Provide the [x, y] coordinate of the cell's center where the given text is located.  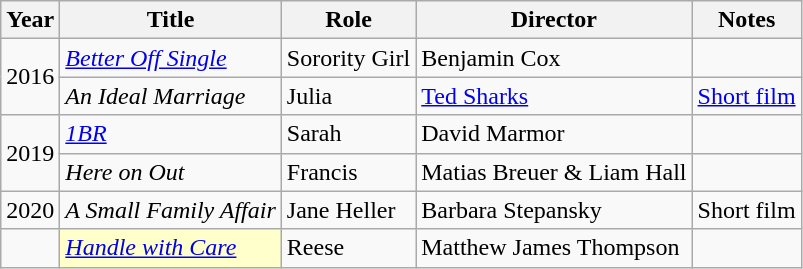
2019 [30, 153]
Better Off Single [171, 58]
Matthew James Thompson [554, 248]
Matias Breuer & Liam Hall [554, 172]
An Ideal Marriage [171, 96]
Director [554, 20]
2020 [30, 210]
A Small Family Affair [171, 210]
Julia [348, 96]
Benjamin Cox [554, 58]
Barbara Stepansky [554, 210]
Notes [746, 20]
Ted Sharks [554, 96]
Role [348, 20]
Here on Out [171, 172]
Sorority Girl [348, 58]
Jane Heller [348, 210]
Year [30, 20]
Title [171, 20]
Sarah [348, 134]
Reese [348, 248]
2016 [30, 77]
Francis [348, 172]
Handle with Care [171, 248]
1BR [171, 134]
David Marmor [554, 134]
